Extract the [x, y] coordinate from the center of the cell holding the provided text.  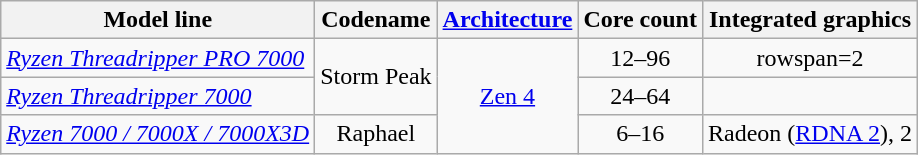
Model line [158, 20]
Codename [376, 20]
Core count [640, 20]
6–16 [640, 134]
24–64 [640, 96]
Storm Peak [376, 77]
Ryzen 7000 / 7000X / 7000X3D [158, 134]
Raphael [376, 134]
Integrated graphics [810, 20]
Architecture [508, 20]
Ryzen Threadripper 7000 [158, 96]
rowspan=2 [810, 58]
12–96 [640, 58]
Radeon (RDNA 2), 2 [810, 134]
Zen 4 [508, 96]
Ryzen Threadripper PRO 7000 [158, 58]
